Scan for the cell matching the given text and deliver its (X, Y) coordinate at center. 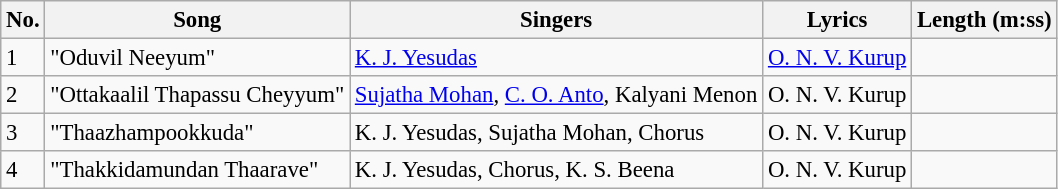
"Oduvil Neeyum" (198, 58)
Singers (556, 20)
"Thakkidamundan Thaarave" (198, 170)
2 (23, 95)
Length (m:ss) (984, 20)
4 (23, 170)
K. J. Yesudas, Sujatha Mohan, Chorus (556, 133)
1 (23, 58)
"Ottakaalil Thapassu Cheyyum" (198, 95)
Sujatha Mohan, C. O. Anto, Kalyani Menon (556, 95)
No. (23, 20)
K. J. Yesudas, Chorus, K. S. Beena (556, 170)
Song (198, 20)
"Thaazhampookkuda" (198, 133)
Lyrics (838, 20)
3 (23, 133)
K. J. Yesudas (556, 58)
